Locate the cell with the specified text and output its (X, Y) center coordinate. 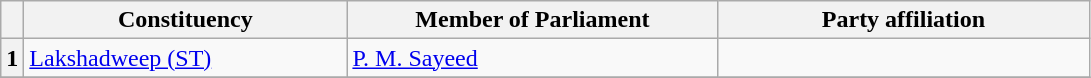
Lakshadweep (ST) (186, 58)
Party affiliation (904, 20)
Member of Parliament (532, 20)
Constituency (186, 20)
1 (12, 58)
P. M. Sayeed (532, 58)
